Find where the given text appears and provide that cell's center as (x, y) coordinate. 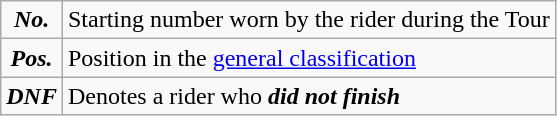
Position in the general classification (308, 58)
No. (32, 20)
Starting number worn by the rider during the Tour (308, 20)
Denotes a rider who did not finish (308, 96)
DNF (32, 96)
Pos. (32, 58)
